Identify which cell holds the provided text, then report its (x, y) central coordinate. 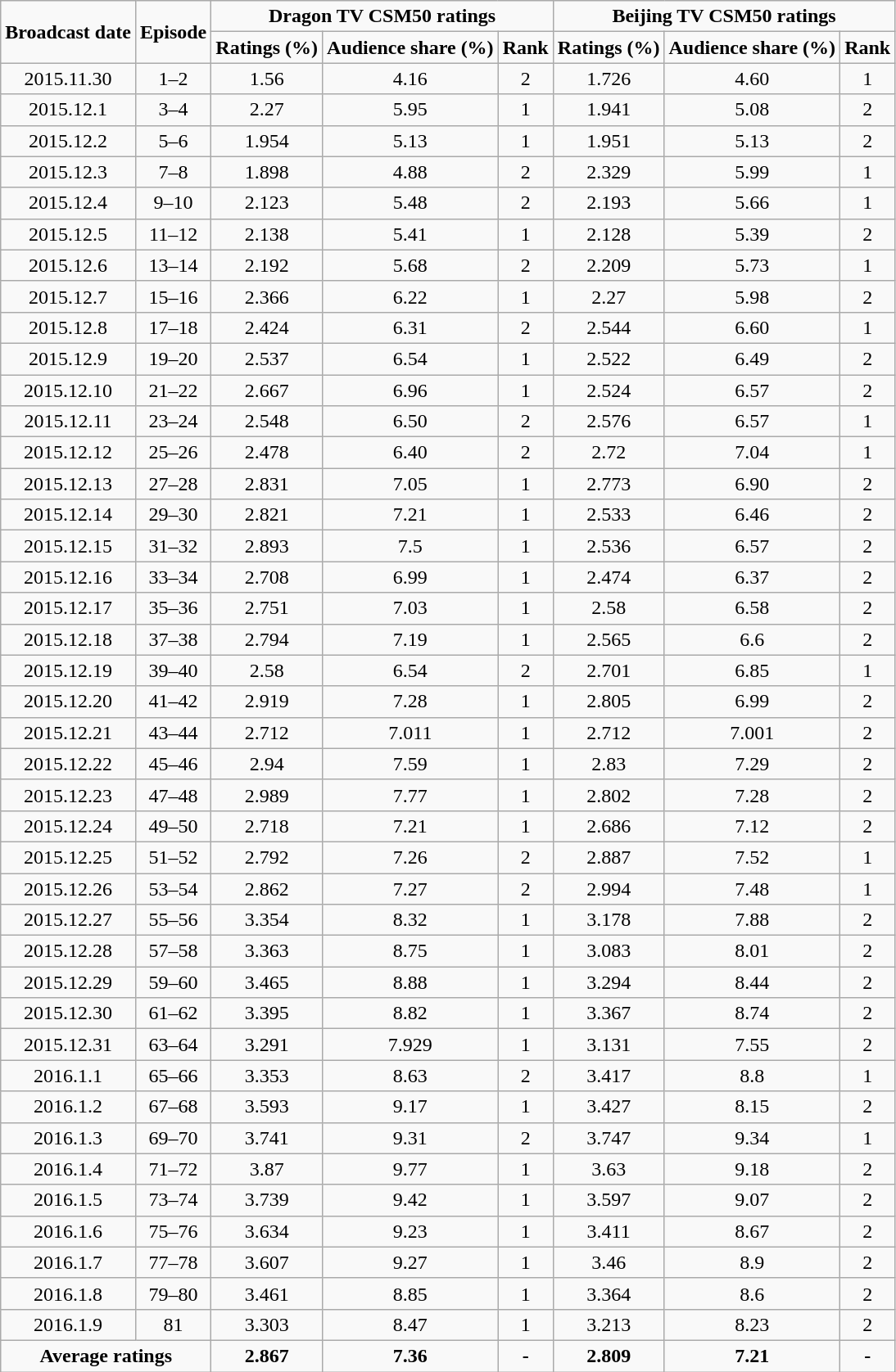
8.23 (752, 1325)
3.291 (267, 1045)
53–54 (173, 888)
3.634 (267, 1231)
2015.12.11 (69, 422)
2.209 (609, 265)
19–20 (173, 359)
2015.12.22 (69, 764)
13–14 (173, 265)
3.364 (609, 1293)
7.26 (411, 857)
2.565 (609, 639)
7.05 (411, 484)
6.60 (752, 327)
2016.1.2 (69, 1107)
2015.12.9 (69, 359)
2.83 (609, 764)
2.366 (267, 296)
21–22 (173, 390)
5.39 (752, 234)
9.42 (411, 1200)
6.31 (411, 327)
2015.12.14 (69, 515)
6.22 (411, 296)
7.5 (411, 546)
8.88 (411, 982)
2.821 (267, 515)
2.809 (609, 1356)
2015.12.23 (69, 795)
5.99 (752, 172)
2.536 (609, 546)
2015.12.5 (69, 234)
2.474 (609, 577)
17–18 (173, 327)
57–58 (173, 951)
2016.1.7 (69, 1262)
25–26 (173, 453)
3.131 (609, 1045)
47–48 (173, 795)
2.192 (267, 265)
2.802 (609, 795)
2.794 (267, 639)
2.708 (267, 577)
59–60 (173, 982)
9.17 (411, 1107)
2015.12.20 (69, 702)
2015.12.18 (69, 639)
3.294 (609, 982)
2.919 (267, 702)
2015.12.13 (69, 484)
8.8 (752, 1076)
2.686 (609, 826)
8.15 (752, 1107)
2.72 (609, 453)
37–38 (173, 639)
5.48 (411, 203)
2015.12.2 (69, 141)
6.40 (411, 453)
3.63 (609, 1169)
6.50 (411, 422)
2015.12.17 (69, 608)
7.12 (752, 826)
8.32 (411, 920)
15–16 (173, 296)
2.329 (609, 172)
3.747 (609, 1138)
71–72 (173, 1169)
9.34 (752, 1138)
5.73 (752, 265)
5.41 (411, 234)
2016.1.9 (69, 1325)
1.941 (609, 110)
5–6 (173, 141)
2.123 (267, 203)
6.49 (752, 359)
2015.12.12 (69, 453)
2015.12.15 (69, 546)
2.128 (609, 234)
8.47 (411, 1325)
2.989 (267, 795)
Broadcast date (69, 32)
3.353 (267, 1076)
8.74 (752, 1013)
5.68 (411, 265)
Beijing TV CSM50 ratings (724, 16)
3.411 (609, 1231)
81 (173, 1325)
2015.12.21 (69, 733)
61–62 (173, 1013)
1–2 (173, 79)
8.6 (752, 1293)
51–52 (173, 857)
5.95 (411, 110)
39–40 (173, 670)
2.138 (267, 234)
2015.12.25 (69, 857)
9.07 (752, 1200)
2015.11.30 (69, 79)
2015.12.4 (69, 203)
75–76 (173, 1231)
1.56 (267, 79)
2015.12.16 (69, 577)
2015.12.7 (69, 296)
73–74 (173, 1200)
9.27 (411, 1262)
6.96 (411, 390)
77–78 (173, 1262)
9.18 (752, 1169)
2.751 (267, 608)
67–68 (173, 1107)
2016.1.8 (69, 1293)
9.23 (411, 1231)
8.63 (411, 1076)
3.597 (609, 1200)
2.94 (267, 764)
11–12 (173, 234)
3.465 (267, 982)
2015.12.28 (69, 951)
1.898 (267, 172)
3.178 (609, 920)
41–42 (173, 702)
4.60 (752, 79)
3.607 (267, 1262)
2015.12.29 (69, 982)
1.726 (609, 79)
7.29 (752, 764)
4.88 (411, 172)
7.011 (411, 733)
3.395 (267, 1013)
3–4 (173, 110)
23–24 (173, 422)
2016.1.6 (69, 1231)
3.213 (609, 1325)
65–66 (173, 1076)
1.951 (609, 141)
2.544 (609, 327)
8.85 (411, 1293)
2.576 (609, 422)
3.367 (609, 1013)
7.03 (411, 608)
2.524 (609, 390)
6.46 (752, 515)
6.6 (752, 639)
2.867 (267, 1356)
3.87 (267, 1169)
2.537 (267, 359)
29–30 (173, 515)
2015.12.8 (69, 327)
2.701 (609, 670)
2.994 (609, 888)
6.85 (752, 670)
7.36 (411, 1356)
2016.1.3 (69, 1138)
3.461 (267, 1293)
1.954 (267, 141)
5.66 (752, 203)
2015.12.26 (69, 888)
2.193 (609, 203)
7.929 (411, 1045)
2.773 (609, 484)
2.887 (609, 857)
Episode (173, 32)
8.67 (752, 1231)
2.667 (267, 390)
9.31 (411, 1138)
6.58 (752, 608)
3.363 (267, 951)
2015.12.1 (69, 110)
7.59 (411, 764)
7.04 (752, 453)
7.19 (411, 639)
7.55 (752, 1045)
2015.12.10 (69, 390)
2015.12.31 (69, 1045)
Dragon TV CSM50 ratings (382, 16)
63–64 (173, 1045)
2016.1.1 (69, 1076)
55–56 (173, 920)
2.792 (267, 857)
3.427 (609, 1107)
3.303 (267, 1325)
2016.1.4 (69, 1169)
2.805 (609, 702)
Average ratings (106, 1356)
6.90 (752, 484)
7.77 (411, 795)
35–36 (173, 608)
2.893 (267, 546)
2015.12.6 (69, 265)
3.083 (609, 951)
2015.12.24 (69, 826)
45–46 (173, 764)
2.548 (267, 422)
4.16 (411, 79)
7.27 (411, 888)
5.08 (752, 110)
8.44 (752, 982)
3.46 (609, 1262)
2.862 (267, 888)
2015.12.19 (69, 670)
9–10 (173, 203)
7.88 (752, 920)
33–34 (173, 577)
6.37 (752, 577)
2.522 (609, 359)
7–8 (173, 172)
49–50 (173, 826)
3.417 (609, 1076)
69–70 (173, 1138)
8.9 (752, 1262)
3.741 (267, 1138)
2015.12.3 (69, 172)
2.478 (267, 453)
2.831 (267, 484)
3.739 (267, 1200)
5.98 (752, 296)
2015.12.30 (69, 1013)
2015.12.27 (69, 920)
43–44 (173, 733)
27–28 (173, 484)
8.01 (752, 951)
79–80 (173, 1293)
2.424 (267, 327)
3.354 (267, 920)
7.52 (752, 857)
8.75 (411, 951)
8.82 (411, 1013)
9.77 (411, 1169)
2.718 (267, 826)
7.48 (752, 888)
7.001 (752, 733)
2016.1.5 (69, 1200)
31–32 (173, 546)
2.533 (609, 515)
3.593 (267, 1107)
